Pinpoint the cell where the given text exists, returning its [x, y] midpoint coordinate. 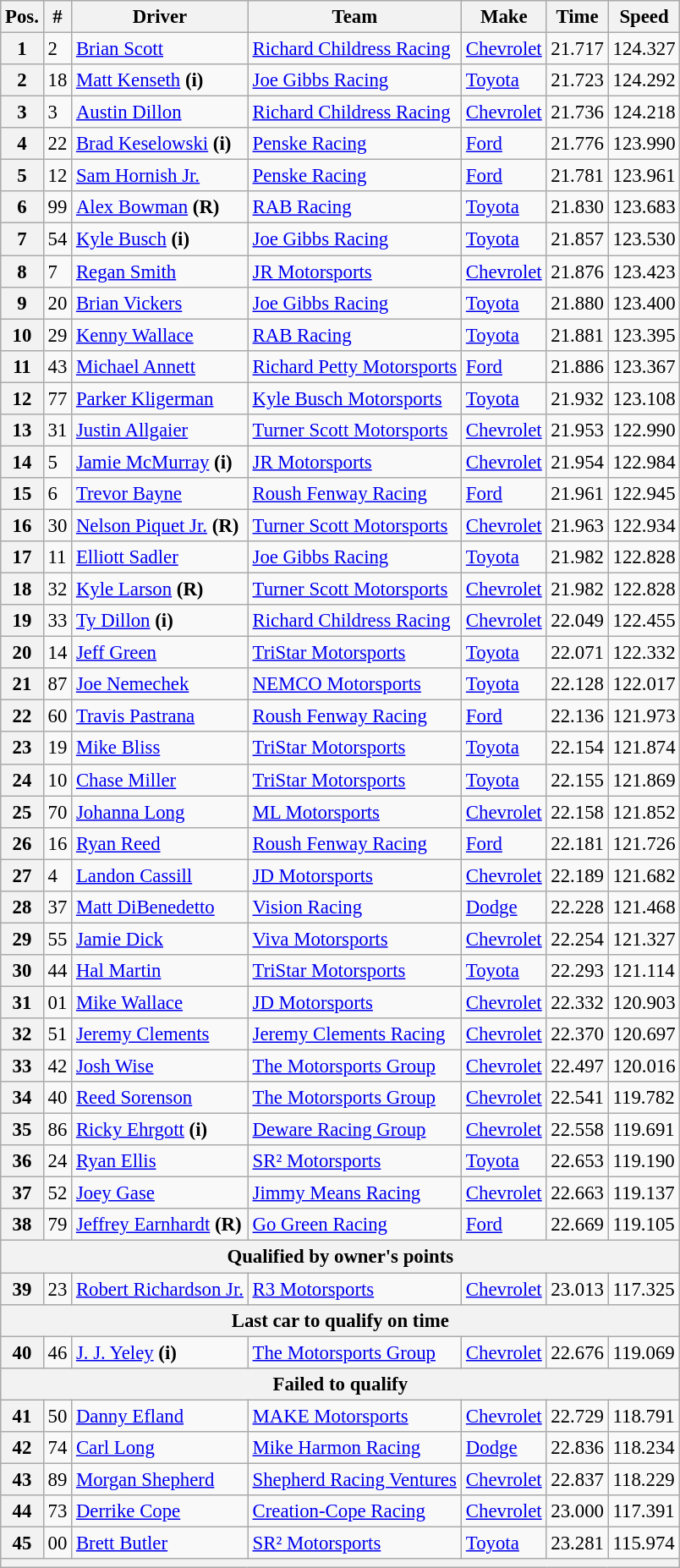
123.530 [644, 239]
26 [22, 843]
45 [22, 1543]
87 [58, 684]
118.791 [644, 1416]
21.717 [577, 49]
122.455 [644, 621]
Landon Cassill [161, 875]
Vision Racing [354, 907]
22.836 [577, 1448]
28 [22, 907]
120.016 [644, 1066]
Kyle Larson (R) [161, 589]
Carl Long [161, 1448]
00 [58, 1543]
99 [58, 207]
121.726 [644, 843]
9 [22, 303]
Ryan Reed [161, 843]
21.961 [577, 494]
22.332 [577, 1002]
121.327 [644, 939]
Chase Miller [161, 780]
121.114 [644, 971]
60 [58, 716]
122.934 [644, 525]
Sam Hornish Jr. [161, 176]
21.886 [577, 366]
Brian Vickers [161, 303]
21.736 [577, 112]
Deware Racing Group [354, 1130]
22.669 [577, 1225]
117.325 [644, 1289]
46 [58, 1352]
Robert Richardson Jr. [161, 1289]
119.137 [644, 1193]
22.541 [577, 1098]
22.729 [577, 1416]
Parker Kligerman [161, 398]
118.229 [644, 1479]
120.903 [644, 1002]
51 [58, 1034]
Go Green Racing [354, 1225]
Mike Bliss [161, 748]
119.190 [644, 1161]
123.395 [644, 335]
22.049 [577, 621]
Brian Scott [161, 49]
121.874 [644, 748]
123.423 [644, 271]
41 [22, 1416]
119.782 [644, 1098]
Speed [644, 17]
22.370 [577, 1034]
21.776 [577, 144]
Shepherd Racing Ventures [354, 1479]
70 [58, 812]
Ricky Ehrgott (i) [161, 1130]
124.218 [644, 112]
Ty Dillon (i) [161, 621]
Danny Efland [161, 1416]
Driver [161, 17]
Kenny Wallace [161, 335]
22.158 [577, 812]
17 [22, 557]
117.391 [644, 1511]
119.691 [644, 1130]
Viva Motorsports [354, 939]
ML Motorsports [354, 812]
Mike Wallace [161, 1002]
Reed Sorenson [161, 1098]
52 [58, 1193]
121.852 [644, 812]
27 [22, 875]
Austin Dillon [161, 112]
119.105 [644, 1225]
Brad Keselowski (i) [161, 144]
22.558 [577, 1130]
Pos. [22, 17]
25 [22, 812]
55 [58, 939]
21 [22, 684]
23.013 [577, 1289]
Travis Pastrana [161, 716]
Failed to qualify [340, 1384]
122.017 [644, 684]
38 [22, 1225]
NEMCO Motorsports [354, 684]
121.682 [644, 875]
Mike Harmon Racing [354, 1448]
74 [58, 1448]
21.932 [577, 398]
22.128 [577, 684]
21.876 [577, 271]
Derrike Cope [161, 1511]
Jimmy Means Racing [354, 1193]
23.281 [577, 1543]
73 [58, 1511]
22.497 [577, 1066]
119.069 [644, 1352]
21.781 [577, 176]
8 [22, 271]
122.332 [644, 653]
21.830 [577, 207]
Matt Kenseth (i) [161, 80]
123.990 [644, 144]
123.400 [644, 303]
01 [58, 1002]
54 [58, 239]
MAKE Motorsports [354, 1416]
Last car to qualify on time [340, 1320]
Johanna Long [161, 812]
77 [58, 398]
34 [22, 1098]
21.880 [577, 303]
Jeffrey Earnhardt (R) [161, 1225]
122.945 [644, 494]
Alex Bowman (R) [161, 207]
Nelson Piquet Jr. (R) [161, 525]
Team [354, 17]
# [58, 17]
89 [58, 1479]
R3 Motorsports [354, 1289]
22.154 [577, 748]
22.136 [577, 716]
35 [22, 1130]
123.108 [644, 398]
J. J. Yeley (i) [161, 1352]
121.468 [644, 907]
Justin Allgaier [161, 430]
13 [22, 430]
22.189 [577, 875]
50 [58, 1416]
Elliott Sadler [161, 557]
123.683 [644, 207]
Trevor Bayne [161, 494]
Morgan Shepherd [161, 1479]
22.653 [577, 1161]
121.869 [644, 780]
Creation-Cope Racing [354, 1511]
Michael Annett [161, 366]
Jeff Green [161, 653]
122.990 [644, 430]
Make [504, 17]
Qualified by owner's points [340, 1257]
22.254 [577, 939]
22.071 [577, 653]
21.881 [577, 335]
22.181 [577, 843]
21.857 [577, 239]
Brett Butler [161, 1543]
23.000 [577, 1511]
22.676 [577, 1352]
Joe Nemechek [161, 684]
Josh Wise [161, 1066]
Hal Martin [161, 971]
121.973 [644, 716]
Matt DiBenedetto [161, 907]
Jamie McMurray (i) [161, 462]
123.961 [644, 176]
79 [58, 1225]
Joey Gase [161, 1193]
Jeremy Clements Racing [354, 1034]
86 [58, 1130]
Jamie Dick [161, 939]
Jeremy Clements [161, 1034]
21.723 [577, 80]
124.292 [644, 80]
120.697 [644, 1034]
22.155 [577, 780]
22.293 [577, 971]
Kyle Busch (i) [161, 239]
22.228 [577, 907]
124.327 [644, 49]
36 [22, 1161]
21.953 [577, 430]
22.837 [577, 1479]
Kyle Busch Motorsports [354, 398]
123.367 [644, 366]
1 [22, 49]
115.974 [644, 1543]
39 [22, 1289]
21.963 [577, 525]
Time [577, 17]
Regan Smith [161, 271]
Richard Petty Motorsports [354, 366]
21.954 [577, 462]
Ryan Ellis [161, 1161]
122.984 [644, 462]
22.663 [577, 1193]
118.234 [644, 1448]
15 [22, 494]
